Scan for the cell matching the given text and deliver its [X, Y] coordinate at center. 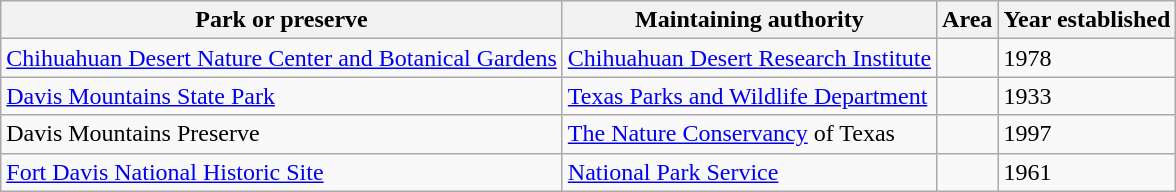
1978 [1087, 58]
The Nature Conservancy of Texas [749, 134]
Maintaining authority [749, 20]
Year established [1087, 20]
1961 [1087, 172]
Texas Parks and Wildlife Department [749, 96]
Davis Mountains Preserve [282, 134]
Davis Mountains State Park [282, 96]
Fort Davis National Historic Site [282, 172]
Park or preserve [282, 20]
Area [968, 20]
1933 [1087, 96]
National Park Service [749, 172]
Chihuahuan Desert Research Institute [749, 58]
Chihuahuan Desert Nature Center and Botanical Gardens [282, 58]
1997 [1087, 134]
